Scan for the cell matching the given text and deliver its [x, y] coordinate at center. 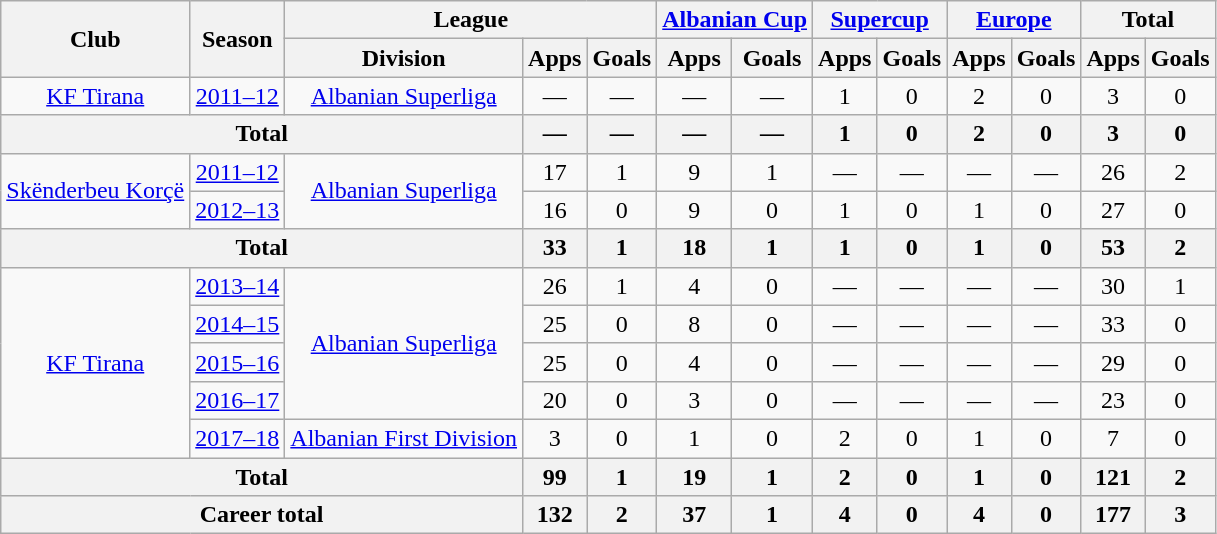
Skënderbeu Korçë [96, 191]
27 [1113, 210]
League [471, 20]
16 [555, 210]
2014–15 [238, 324]
19 [694, 477]
8 [694, 324]
2016–17 [238, 400]
Albanian First Division [404, 438]
121 [1113, 477]
177 [1113, 515]
2015–16 [238, 362]
7 [1113, 438]
20 [555, 400]
37 [694, 515]
Division [404, 58]
Career total [262, 515]
Supercup [880, 20]
18 [694, 248]
17 [555, 172]
30 [1113, 286]
132 [555, 515]
Season [238, 39]
99 [555, 477]
23 [1113, 400]
2013–14 [238, 286]
53 [1113, 248]
2017–18 [238, 438]
2012–13 [238, 210]
29 [1113, 362]
Albanian Cup [735, 20]
Europe [1014, 20]
Club [96, 39]
